For the text-containing cell, return its midpoint in [x, y] coordinate format. 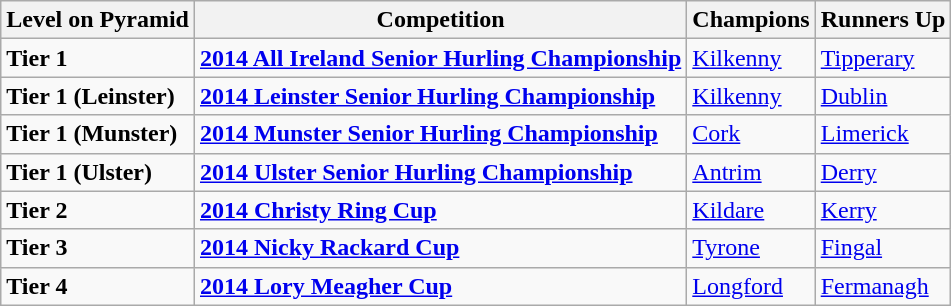
Fermanagh [883, 286]
Limerick [883, 134]
Tipperary [883, 58]
Level on Pyramid [98, 20]
Kerry [883, 210]
Tyrone [751, 248]
2014 Ulster Senior Hurling Championship [440, 172]
Longford [751, 286]
2014 Lory Meagher Cup [440, 286]
Tier 2 [98, 210]
Antrim [751, 172]
Tier 1 (Munster) [98, 134]
Tier 1 (Ulster) [98, 172]
Tier 3 [98, 248]
2014 Munster Senior Hurling Championship [440, 134]
2014 All Ireland Senior Hurling Championship [440, 58]
Runners Up [883, 20]
2014 Christy Ring Cup [440, 210]
Tier 4 [98, 286]
Cork [751, 134]
Champions [751, 20]
2014 Nicky Rackard Cup [440, 248]
Dublin [883, 96]
Competition [440, 20]
Kildare [751, 210]
Tier 1 [98, 58]
2014 Leinster Senior Hurling Championship [440, 96]
Tier 1 (Leinster) [98, 96]
Derry [883, 172]
Fingal [883, 248]
